Find where the given text appears and provide that cell's center as [X, Y] coordinate. 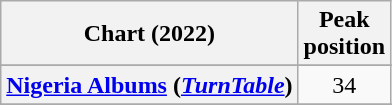
34 [344, 85]
Peakposition [344, 34]
Chart (2022) [150, 34]
Nigeria Albums (TurnTable) [150, 85]
